Return (X, Y) of the center of cell containing provided text 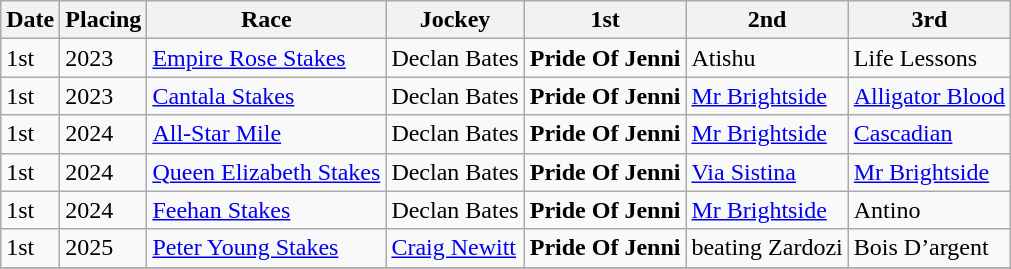
3rd (929, 20)
Queen Elizabeth Stakes (266, 172)
Craig Newitt (455, 248)
Alligator Blood (929, 96)
Race (266, 20)
2025 (104, 248)
Life Lessons (929, 58)
All-Star Mile (266, 134)
Bois D’argent (929, 248)
Feehan Stakes (266, 210)
Empire Rose Stakes (266, 58)
Cascadian (929, 134)
Antino (929, 210)
Peter Young Stakes (266, 248)
Jockey (455, 20)
beating Zardozi (767, 248)
Cantala Stakes (266, 96)
2nd (767, 20)
Placing (104, 20)
Via Sistina (767, 172)
Date (30, 20)
Atishu (767, 58)
